Extract the (X, Y) coordinate from the center of the cell holding the provided text.  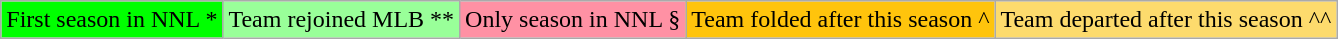
Only season in NNL § (573, 20)
Team folded after this season ^ (840, 20)
Team rejoined MLB ** (342, 20)
Team departed after this season ^^ (1166, 20)
First season in NNL * (112, 20)
